Provide the [X, Y] coordinate of the cell's center where the given text is located.  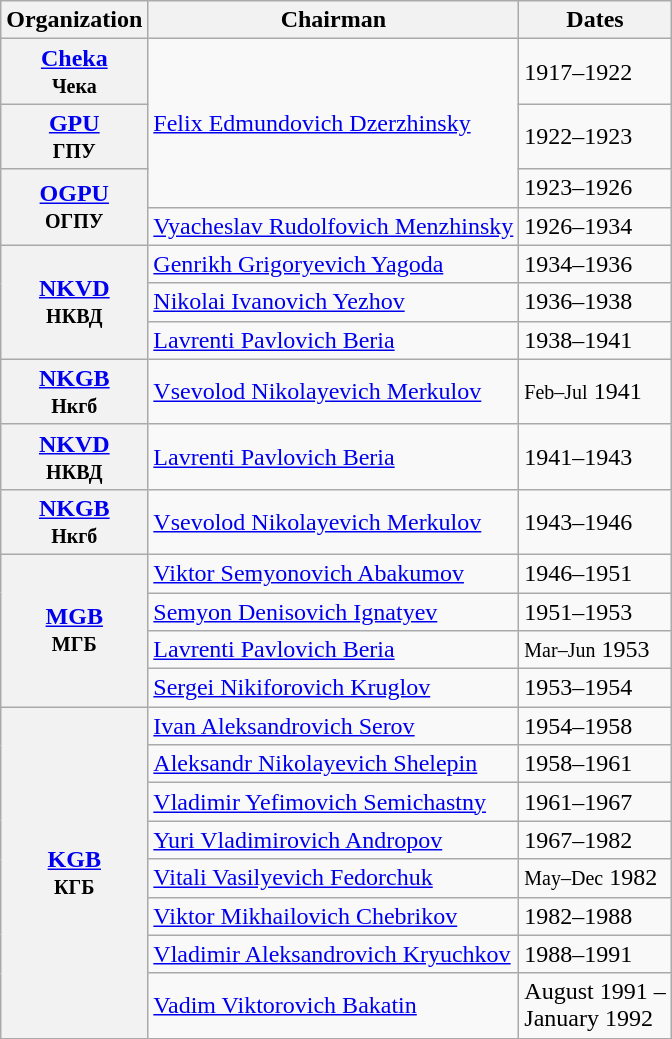
1926–1934 [595, 226]
Dates [595, 20]
August 1991 –January 1992 [595, 1006]
1941–1943 [595, 456]
GPUГПУ [74, 136]
Yuri Vladimirovich Andropov [334, 840]
1938–1941 [595, 340]
Feb–Jul 1941 [595, 392]
Sergei Nikiforovich Kruglov [334, 688]
ChekaЧека [74, 72]
1917–1922 [595, 72]
Organization [74, 20]
Chairman [334, 20]
May–Dec 1982 [595, 878]
KGB КГБ [74, 873]
Mar–Jun 1953 [595, 650]
Semyon Denisovich Ignatyev [334, 611]
Nikolai Ivanovich Yezhov [334, 302]
1923–1926 [595, 188]
1936–1938 [595, 302]
1922–1923 [595, 136]
1951–1953 [595, 611]
Vladimir Aleksandrovich Kryuchkov [334, 954]
Vyacheslav Rudolfovich Menzhinsky [334, 226]
1958–1961 [595, 764]
1943–1946 [595, 522]
OGPUОГПУ [74, 207]
MGBМГБ [74, 630]
Viktor Mikhailovich Chebrikov [334, 916]
Vitali Vasilyevich Fedorchuk [334, 878]
Viktor Semyonovich Abakumov [334, 573]
1934–1936 [595, 264]
Vladimir Yefimovich Semichastny [334, 802]
Vadim Viktorovich Bakatin [334, 1006]
1967–1982 [595, 840]
Ivan Aleksandrovich Serov [334, 726]
Aleksandr Nikolayevich Shelepin [334, 764]
1954–1958 [595, 726]
Genrikh Grigoryevich Yagoda [334, 264]
1982–1988 [595, 916]
1988–1991 [595, 954]
1946–1951 [595, 573]
1961–1967 [595, 802]
Felix Edmundovich Dzerzhinsky [334, 123]
1953–1954 [595, 688]
